Detect which cell encompasses the target text, then output its (X, Y) center coordinate. 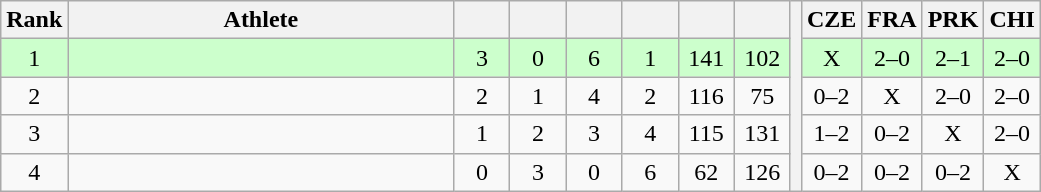
CHI (1012, 20)
102 (762, 58)
1–2 (831, 134)
62 (706, 172)
75 (762, 96)
126 (762, 172)
CZE (831, 20)
PRK (953, 20)
115 (706, 134)
116 (706, 96)
Rank (34, 20)
131 (762, 134)
141 (706, 58)
FRA (892, 20)
2–1 (953, 58)
Athlete (261, 20)
